Provide the (x, y) coordinate of the cell's center where the given text is located.  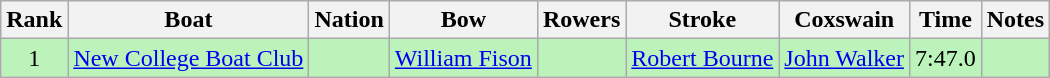
William Fison (463, 58)
7:47.0 (945, 58)
Boat (188, 20)
Notes (1015, 20)
Stroke (702, 20)
New College Boat Club (188, 58)
Bow (463, 20)
John Walker (844, 58)
Time (945, 20)
1 (34, 58)
Nation (349, 20)
Rank (34, 20)
Robert Bourne (702, 58)
Coxswain (844, 20)
Rowers (581, 20)
